Return (X, Y) of the center of cell containing provided text 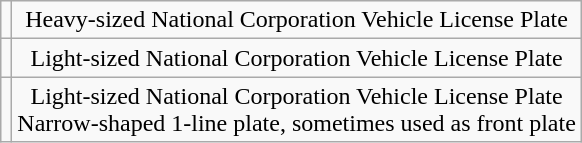
Heavy-sized National Corporation Vehicle License Plate (297, 20)
Light-sized National Corporation Vehicle License PlateNarrow-shaped 1-line plate, sometimes used as front plate (297, 110)
Light-sized National Corporation Vehicle License Plate (297, 58)
